Extract the [x, y] coordinate from the center of the cell holding the provided text.  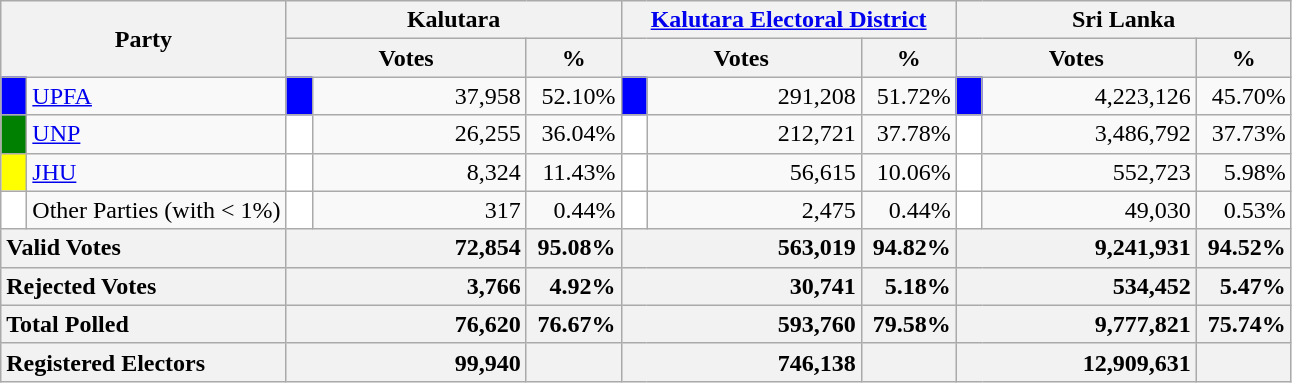
0.53% [1244, 210]
56,615 [754, 172]
94.52% [1244, 248]
95.08% [574, 248]
Total Polled [144, 324]
30,741 [741, 286]
10.06% [908, 172]
72,854 [406, 248]
Valid Votes [144, 248]
534,452 [1076, 286]
563,019 [741, 248]
5.18% [908, 286]
76,620 [406, 324]
99,940 [406, 362]
79.58% [908, 324]
94.82% [908, 248]
Party [144, 39]
5.98% [1244, 172]
76.67% [574, 324]
5.47% [1244, 286]
212,721 [754, 134]
8,324 [419, 172]
317 [419, 210]
51.72% [908, 96]
45.70% [1244, 96]
Kalutara Electoral District [788, 20]
36.04% [574, 134]
49,030 [1089, 210]
Rejected Votes [144, 286]
746,138 [741, 362]
552,723 [1089, 172]
3,486,792 [1089, 134]
Registered Electors [144, 362]
2,475 [754, 210]
37,958 [419, 96]
JHU [156, 172]
593,760 [741, 324]
37.73% [1244, 134]
Kalutara [454, 20]
26,255 [419, 134]
UNP [156, 134]
4.92% [574, 286]
3,766 [406, 286]
Other Parties (with < 1%) [156, 210]
37.78% [908, 134]
291,208 [754, 96]
52.10% [574, 96]
Sri Lanka [1124, 20]
11.43% [574, 172]
75.74% [1244, 324]
4,223,126 [1089, 96]
UPFA [156, 96]
9,777,821 [1076, 324]
9,241,931 [1076, 248]
12,909,631 [1076, 362]
